Pinpoint the cell where the given text exists, returning its [X, Y] midpoint coordinate. 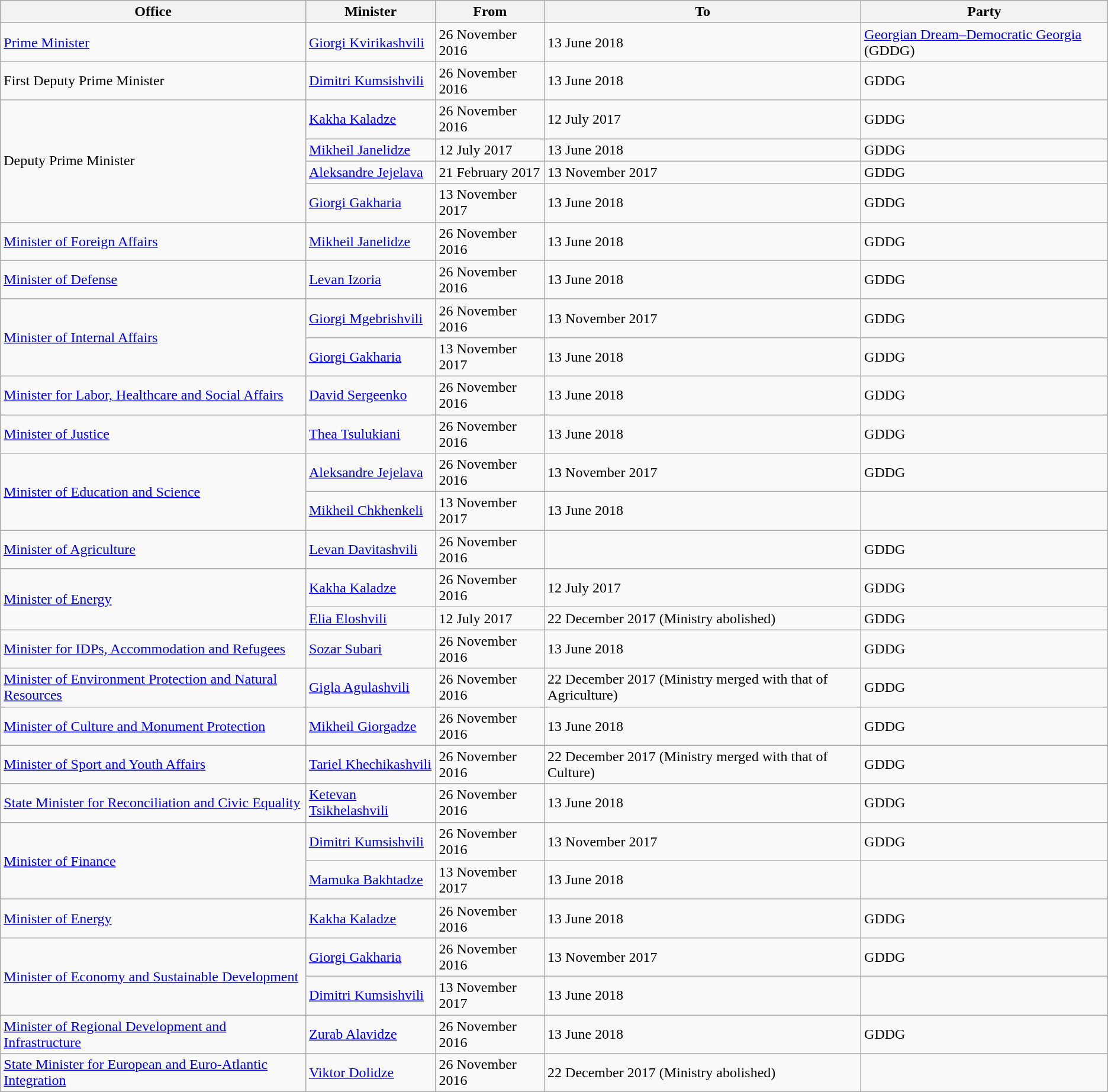
Levan Izoria [371, 279]
Viktor Dolidze [371, 1072]
22 December 2017 (Ministry merged with that of Agriculture) [703, 688]
Mikheil Giorgadze [371, 726]
Levan Davitashvili [371, 549]
Gigla Agulashvili [371, 688]
Minister for Labor, Healthcare and Social Affairs [153, 395]
Zurab Alavidze [371, 1033]
Tariel Khechikashvili [371, 765]
Mikheil Chkhenkeli [371, 511]
Giorgi Kvirikashvili [371, 43]
Minister of Internal Affairs [153, 337]
Party [985, 12]
State Minister for European and Euro-Atlantic Integration [153, 1072]
Minister of Foreign Affairs [153, 241]
David Sergeenko [371, 395]
Ketevan Tsikhelashvili [371, 803]
State Minister for Reconciliation and Civic Equality [153, 803]
Thea Tsulukiani [371, 433]
Georgian Dream–Democratic Georgia (GDDG) [985, 43]
Prime Minister [153, 43]
Minister of Sport and Youth Affairs [153, 765]
First Deputy Prime Minister [153, 80]
Minister of Education and Science [153, 492]
To [703, 12]
Minister of Defense [153, 279]
22 December 2017 (Ministry merged with that of Culture) [703, 765]
Minister of Culture and Monument Protection [153, 726]
Sozar Subari [371, 649]
Minister of Finance [153, 861]
Elia Eloshvili [371, 619]
Minister of Economy and Sustainable Development [153, 976]
Mamuka Bakhtadze [371, 880]
Deputy Prime Minister [153, 161]
21 February 2017 [490, 172]
Minister of Environment Protection and Natural Resources [153, 688]
Minister of Regional Development and Infrastructure [153, 1033]
Giorgi Mgebrishvili [371, 318]
Minister of Justice [153, 433]
Office [153, 12]
Minister [371, 12]
Minister of Agriculture [153, 549]
Minister for IDPs, Accommodation and Refugees [153, 649]
From [490, 12]
